Search for the cell housing the specified text and yield its (x, y) center coordinate. 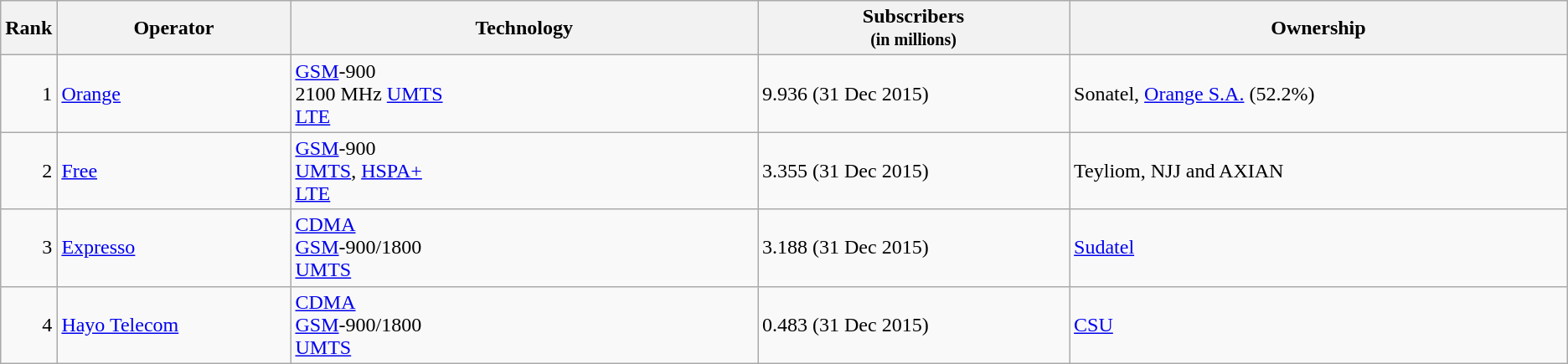
Free (174, 171)
CSU (1318, 325)
3.355 (31 Dec 2015) (913, 171)
3 (28, 248)
2 (28, 171)
Teyliom, NJJ and AXIAN (1318, 171)
Ownership (1318, 28)
GSM-900UMTS, HSPA+LTE (524, 171)
Hayo Telecom (174, 325)
Technology (524, 28)
9.936 (31 Dec 2015) (913, 94)
GSM-9002100 MHz UMTSLTE (524, 94)
Operator (174, 28)
Sudatel (1318, 248)
1 (28, 94)
4 (28, 325)
Orange (174, 94)
Sonatel, Orange S.A. (52.2%) (1318, 94)
Subscribers(in millions) (913, 28)
Rank (28, 28)
Expresso (174, 248)
3.188 (31 Dec 2015) (913, 248)
0.483 (31 Dec 2015) (913, 325)
